Locate the cell with the specified text and output its (x, y) center coordinate. 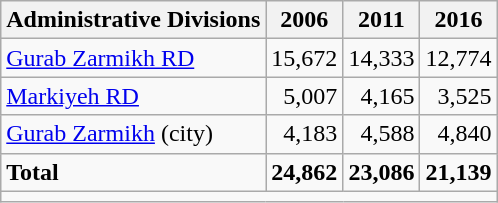
21,139 (458, 172)
4,588 (382, 134)
2006 (304, 20)
3,525 (458, 96)
4,840 (458, 134)
24,862 (304, 172)
Total (134, 172)
12,774 (458, 58)
15,672 (304, 58)
23,086 (382, 172)
4,165 (382, 96)
Administrative Divisions (134, 20)
5,007 (304, 96)
2016 (458, 20)
2011 (382, 20)
4,183 (304, 134)
Gurab Zarmikh (city) (134, 134)
Gurab Zarmikh RD (134, 58)
Markiyeh RD (134, 96)
14,333 (382, 58)
